Detect which cell encompasses the target text, then output its [X, Y] center coordinate. 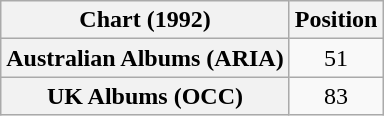
Position [336, 20]
UK Albums (OCC) [145, 96]
83 [336, 96]
51 [336, 58]
Chart (1992) [145, 20]
Australian Albums (ARIA) [145, 58]
